Return [x, y] of the center of cell containing provided text 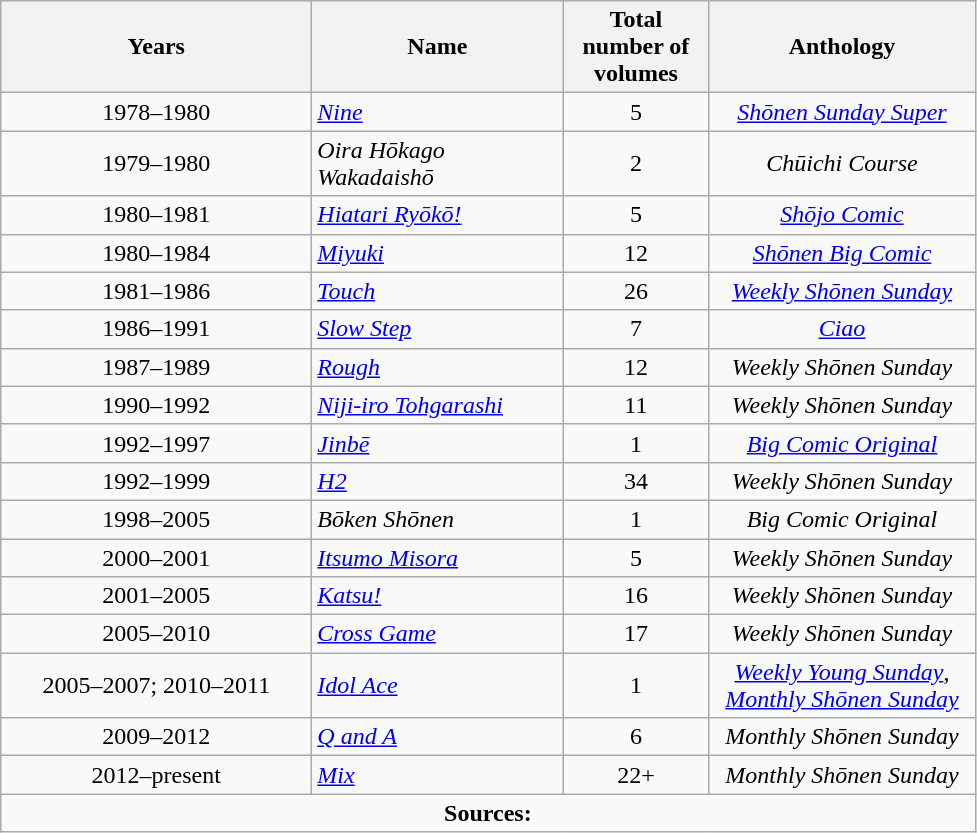
Shōjo Comic [842, 215]
1998–2005 [156, 519]
1980–1981 [156, 215]
2005–2010 [156, 634]
1986–1991 [156, 329]
Idol Ace [438, 686]
Shōnen Sunday Super [842, 112]
16 [636, 596]
1981–1986 [156, 291]
Total number of volumes [636, 47]
1990–1992 [156, 405]
Katsu! [438, 596]
Mix [438, 775]
Weekly Young Sunday, Monthly Shōnen Sunday [842, 686]
1992–1997 [156, 443]
Miyuki [438, 253]
1987–1989 [156, 367]
Itsumo Misora [438, 557]
2001–2005 [156, 596]
1978–1980 [156, 112]
Jinbē [438, 443]
2005–2007; 2010–2011 [156, 686]
Niji-iro Tohgarashi [438, 405]
Q and A [438, 737]
Slow Step [438, 329]
34 [636, 481]
Shōnen Big Comic [842, 253]
Years [156, 47]
Oira Hōkago Wakadaishō [438, 164]
2 [636, 164]
Anthology [842, 47]
Touch [438, 291]
Bōken Shōnen [438, 519]
2012–present [156, 775]
7 [636, 329]
Name [438, 47]
2009–2012 [156, 737]
Nine [438, 112]
11 [636, 405]
17 [636, 634]
2000–2001 [156, 557]
Hiatari Ryōkō! [438, 215]
22+ [636, 775]
6 [636, 737]
26 [636, 291]
Ciao [842, 329]
H2 [438, 481]
1980–1984 [156, 253]
Sources: [488, 813]
Chūichi Course [842, 164]
Cross Game [438, 634]
Rough [438, 367]
1979–1980 [156, 164]
1992–1999 [156, 481]
